Return [x, y] of the center of cell containing provided text 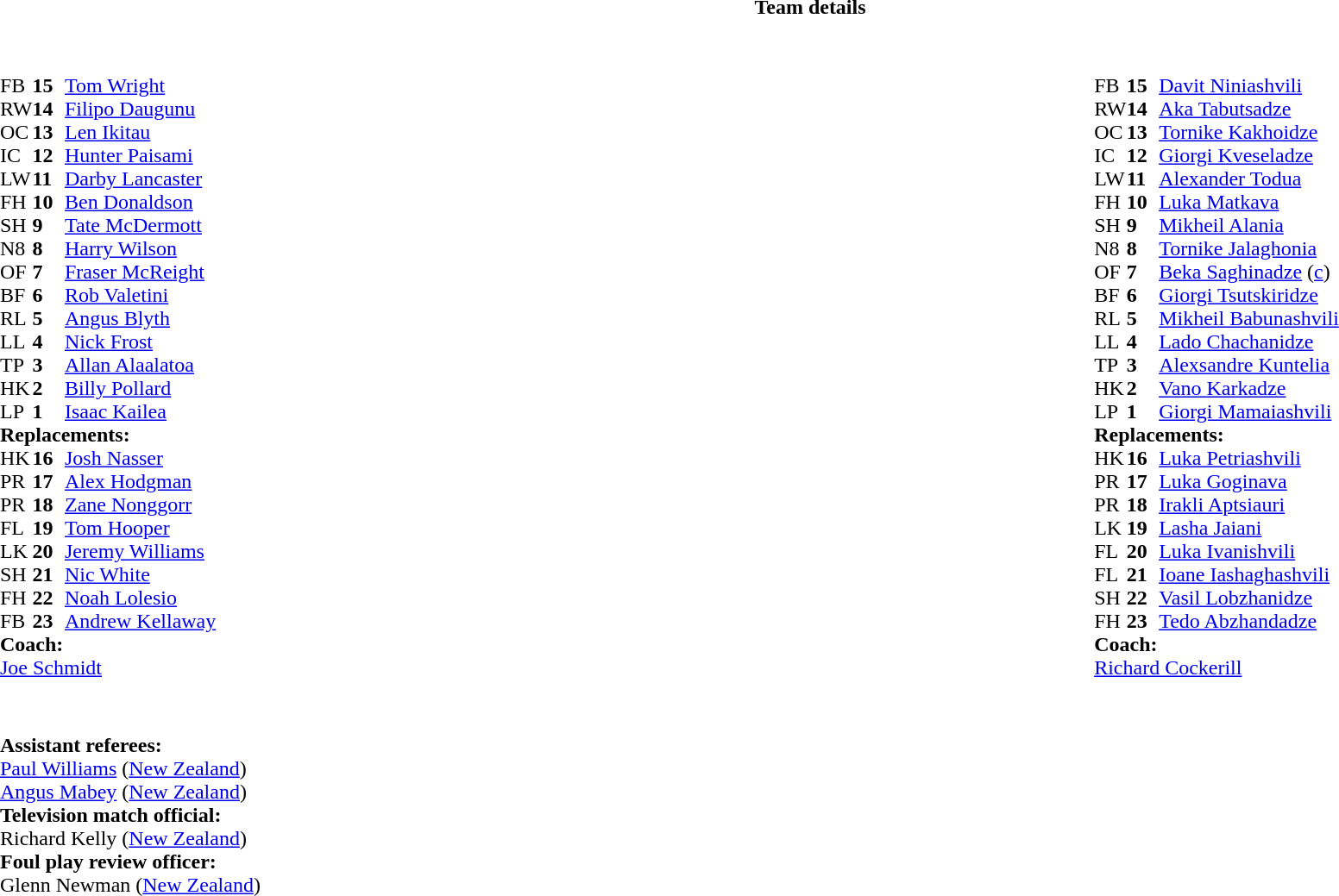
Jeremy Williams [140, 552]
Nic White [140, 574]
Josh Nasser [140, 459]
Isaac Kailea [140, 412]
Zane Nonggorr [140, 505]
Darby Lancaster [140, 179]
Giorgi Tsutskiridze [1249, 295]
Lasha Jaiani [1249, 528]
Noah Lolesio [140, 598]
Giorgi Mamaiashvili [1249, 412]
Tom Hooper [140, 528]
Mikheil Babunashvili [1249, 319]
Nick Frost [140, 341]
Vano Karkadze [1249, 388]
Luka Matkava [1249, 202]
Joe Schmidt [108, 667]
Lado Chachanidze [1249, 341]
Tornike Kakhoidze [1249, 133]
Davit Niniashvili [1249, 86]
Tedo Abzhandadze [1249, 621]
Ioane Iashaghashvili [1249, 574]
Alex Hodgman [140, 481]
Luka Petriashvili [1249, 459]
Luka Ivanishvili [1249, 552]
Beka Saghinadze (c) [1249, 273]
Ben Donaldson [140, 202]
Vasil Lobzhanidze [1249, 598]
Alexander Todua [1249, 179]
Aka Tabutsadze [1249, 109]
Fraser McReight [140, 273]
Rob Valetini [140, 295]
Allan Alaalatoa [140, 366]
Filipo Daugunu [140, 109]
Harry Wilson [140, 248]
Tom Wright [140, 86]
Alexsandre Kuntelia [1249, 366]
Mikheil Alania [1249, 226]
Angus Blyth [140, 319]
Richard Cockerill [1216, 667]
Hunter Paisami [140, 155]
Luka Goginava [1249, 481]
Irakli Aptsiauri [1249, 505]
Tornike Jalaghonia [1249, 248]
Billy Pollard [140, 388]
Tate McDermott [140, 226]
Giorgi Kveseladze [1249, 155]
Len Ikitau [140, 133]
Andrew Kellaway [140, 621]
